Pinpoint the cell where the given text exists, returning its (x, y) midpoint coordinate. 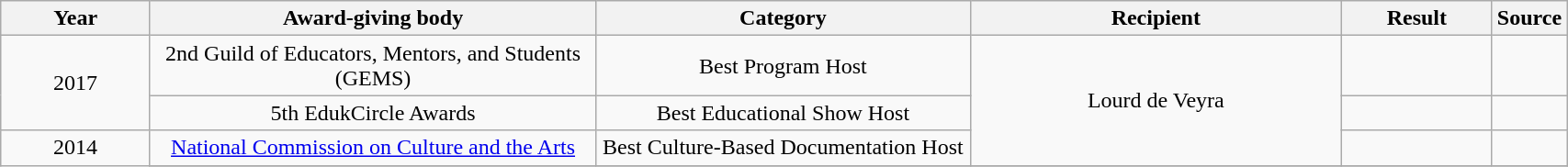
2nd Guild of Educators, Mentors, and Students (GEMS) (373, 66)
Award-giving body (373, 18)
Source (1529, 18)
National Commission on Culture and the Arts (373, 148)
Best Educational Show Host (784, 113)
Recipient (1156, 18)
Best Program Host (784, 66)
2014 (75, 148)
5th EdukCircle Awards (373, 113)
Best Culture-Based Documentation Host (784, 148)
2017 (75, 83)
Lourd de Veyra (1156, 101)
Category (784, 18)
Year (75, 18)
Result (1416, 18)
